Capture the cell that displays the provided text and extract its [X, Y] central coordinate. 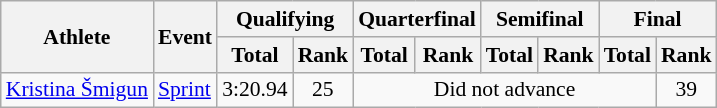
Final [658, 19]
Semifinal [540, 19]
Quarterfinal [417, 19]
Did not advance [504, 90]
25 [324, 90]
Qualifying [285, 19]
Kristina Šmigun [77, 90]
Athlete [77, 36]
39 [686, 90]
Event [185, 36]
Sprint [185, 90]
3:20.94 [254, 90]
